Locate the cell with the specified text and output its (X, Y) center coordinate. 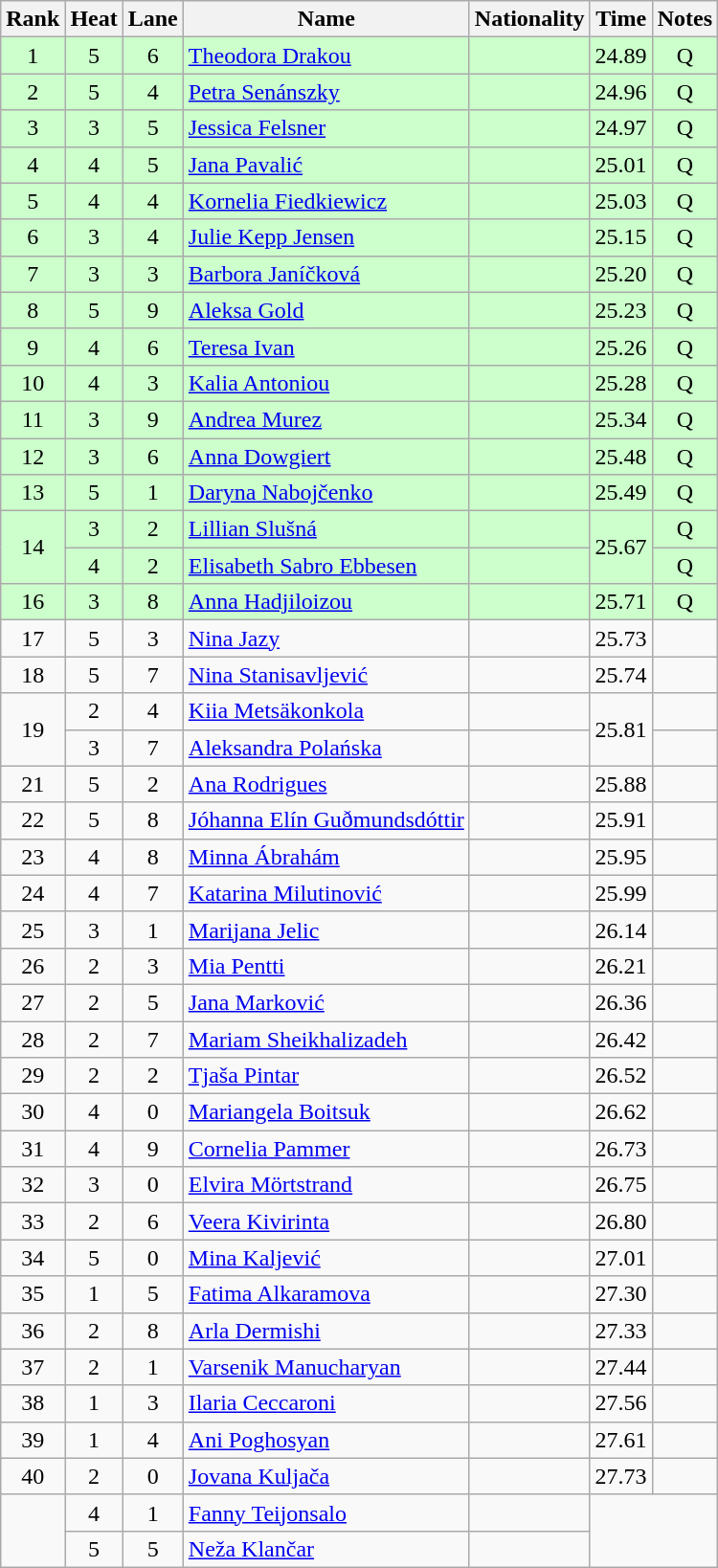
38 (33, 1403)
30 (33, 1112)
Mia Pentti (325, 966)
27.01 (620, 1258)
Mariangela Boitsuk (325, 1112)
Kornelia Fiedkiewicz (325, 201)
28 (33, 1039)
37 (33, 1367)
22 (33, 820)
Petra Senánszky (325, 92)
Aleksandra Polańska (325, 748)
27.30 (620, 1294)
26.21 (620, 966)
25.99 (620, 893)
25.34 (620, 419)
25.26 (620, 347)
Lane (153, 19)
Nationality (529, 19)
Anna Dowgiert (325, 457)
25.71 (620, 602)
27.56 (620, 1403)
25.20 (620, 274)
Veera Kivirinta (325, 1221)
26.36 (620, 1002)
Fanny Teijonsalo (325, 1512)
Time (620, 19)
Jana Pavalić (325, 165)
23 (33, 857)
24.97 (620, 128)
Mina Kaljević (325, 1258)
25 (33, 930)
19 (33, 729)
25.01 (620, 165)
24.96 (620, 92)
Teresa Ivan (325, 347)
Nina Stanisavljević (325, 675)
25.67 (620, 548)
Nina Jazy (325, 638)
10 (33, 383)
Kiia Metsäkonkola (325, 711)
18 (33, 675)
Varsenik Manucharyan (325, 1367)
27.44 (620, 1367)
Katarina Milutinović (325, 893)
24.89 (620, 56)
25.91 (620, 820)
11 (33, 419)
Tjaša Pintar (325, 1076)
Kalia Antoniou (325, 383)
Ani Poghosyan (325, 1440)
34 (33, 1258)
25.28 (620, 383)
Jóhanna Elín Guðmundsdóttir (325, 820)
Barbora Janíčková (325, 274)
24 (33, 893)
25.73 (620, 638)
Jessica Felsner (325, 128)
21 (33, 784)
Rank (33, 19)
25.48 (620, 457)
26.14 (620, 930)
Theodora Drakou (325, 56)
Daryna Nabojčenko (325, 493)
13 (33, 493)
16 (33, 602)
14 (33, 548)
26.80 (620, 1221)
26.75 (620, 1185)
Heat (94, 19)
Notes (684, 19)
29 (33, 1076)
25.03 (620, 201)
Jovana Kuljača (325, 1476)
33 (33, 1221)
25.23 (620, 310)
26.42 (620, 1039)
Elisabeth Sabro Ebbesen (325, 566)
25.49 (620, 493)
25.81 (620, 729)
Lillian Slušná (325, 529)
12 (33, 457)
Neža Klančar (325, 1549)
27 (33, 1002)
26.52 (620, 1076)
39 (33, 1440)
25.74 (620, 675)
32 (33, 1185)
Andrea Murez (325, 419)
Minna Ábrahám (325, 857)
35 (33, 1294)
Ilaria Ceccaroni (325, 1403)
26.73 (620, 1149)
Anna Hadjiloizou (325, 602)
17 (33, 638)
40 (33, 1476)
Jana Marković (325, 1002)
25.95 (620, 857)
36 (33, 1331)
Arla Dermishi (325, 1331)
Mariam Sheikhalizadeh (325, 1039)
25.88 (620, 784)
Elvira Mörtstrand (325, 1185)
Name (325, 19)
Fatima Alkaramova (325, 1294)
31 (33, 1149)
27.33 (620, 1331)
Cornelia Pammer (325, 1149)
Marijana Jelic (325, 930)
27.61 (620, 1440)
Ana Rodrigues (325, 784)
27.73 (620, 1476)
25.15 (620, 237)
26.62 (620, 1112)
Aleksa Gold (325, 310)
26 (33, 966)
Julie Kepp Jensen (325, 237)
